Detect which cell encompasses the target text, then output its (x, y) center coordinate. 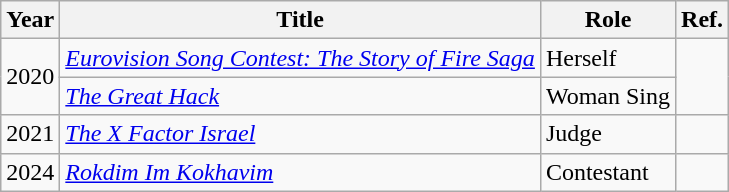
Role (608, 20)
Contestant (608, 172)
Judge (608, 134)
Eurovision Song Contest: The Story of Fire Saga (300, 58)
Woman Sing (608, 96)
Title (300, 20)
The X Factor Israel (300, 134)
2024 (30, 172)
Rokdim Im Kokhavim (300, 172)
Herself (608, 58)
Ref. (702, 20)
2021 (30, 134)
Year (30, 20)
The Great Hack (300, 96)
2020 (30, 77)
